Locate the cell with the specified text and output its [X, Y] center coordinate. 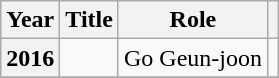
Title [90, 20]
Role [192, 20]
2016 [30, 58]
Year [30, 20]
Go Geun-joon [192, 58]
